Return [x, y] of the center of cell containing provided text 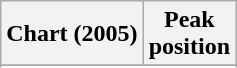
Chart (2005) [72, 34]
Peakposition [189, 34]
